Scan for the cell matching the given text and deliver its (x, y) coordinate at center. 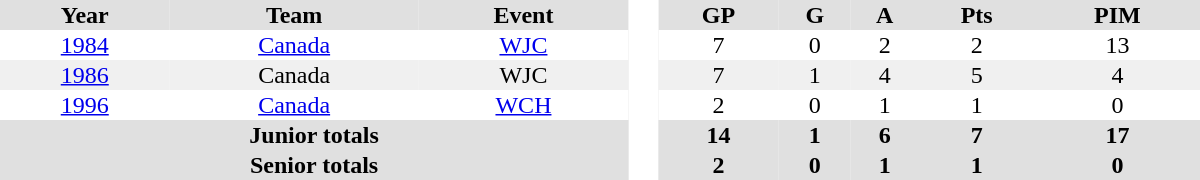
13 (1118, 45)
A (885, 15)
Pts (976, 15)
Team (294, 15)
1986 (85, 75)
G (815, 15)
17 (1118, 135)
WCH (524, 105)
5 (976, 75)
Junior totals (314, 135)
Year (85, 15)
PIM (1118, 15)
Event (524, 15)
6 (885, 135)
Senior totals (314, 165)
1996 (85, 105)
GP (718, 15)
1984 (85, 45)
14 (718, 135)
